Identify which cell holds the provided text, then report its (X, Y) central coordinate. 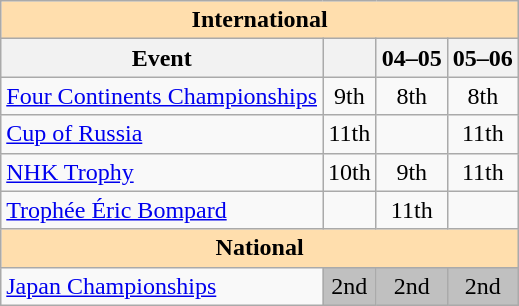
Japan Championships (162, 286)
National (260, 248)
Trophée Éric Bompard (162, 210)
Four Continents Championships (162, 96)
Event (162, 58)
International (260, 20)
Cup of Russia (162, 134)
10th (349, 172)
NHK Trophy (162, 172)
05–06 (482, 58)
04–05 (412, 58)
